Scan for the cell matching the given text and deliver its (X, Y) coordinate at center. 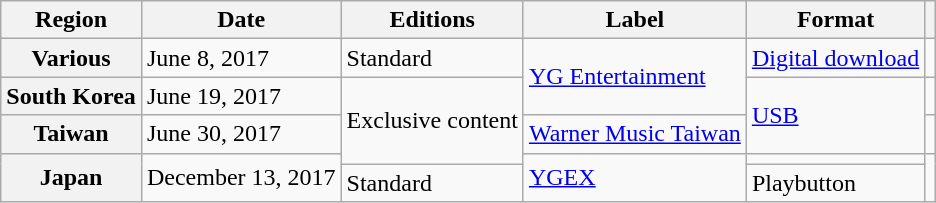
June 8, 2017 (241, 58)
Playbutton (835, 183)
YG Entertainment (634, 77)
South Korea (72, 96)
June 30, 2017 (241, 134)
Format (835, 20)
June 19, 2017 (241, 96)
Editions (432, 20)
Exclusive content (432, 120)
YGEX (634, 178)
December 13, 2017 (241, 178)
Japan (72, 178)
Date (241, 20)
Label (634, 20)
Digital download (835, 58)
Various (72, 58)
USB (835, 115)
Warner Music Taiwan (634, 134)
Taiwan (72, 134)
Region (72, 20)
